Determine the [X, Y] coordinate at the center of the cell enclosing the given text.  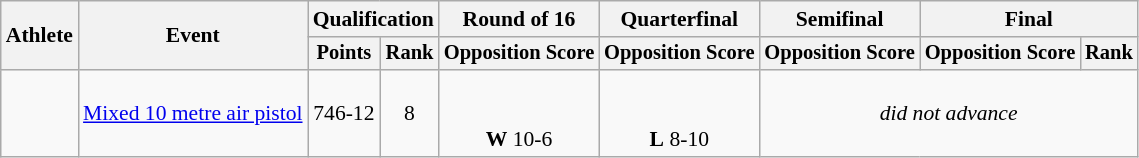
746-12 [344, 114]
Mixed 10 metre air pistol [193, 114]
Final [1029, 19]
8 [410, 114]
Round of 16 [519, 19]
L 8-10 [679, 114]
Athlete [40, 36]
W 10-6 [519, 114]
Quarterfinal [679, 19]
Event [193, 36]
did not advance [948, 114]
Semifinal [839, 19]
Qualification [374, 19]
Points [344, 54]
